Identify which cell holds the provided text, then report its (X, Y) central coordinate. 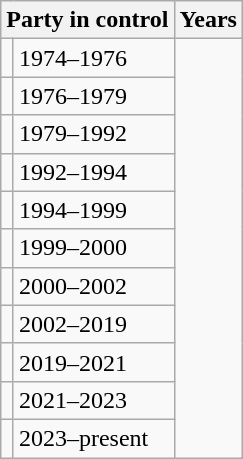
2021–2023 (94, 400)
2019–2021 (94, 362)
1974–1976 (94, 58)
1976–1979 (94, 96)
Years (208, 20)
1992–1994 (94, 172)
Party in control (88, 20)
2002–2019 (94, 324)
1994–1999 (94, 210)
2000–2002 (94, 286)
2023–present (94, 438)
1979–1992 (94, 134)
1999–2000 (94, 248)
